Provide the [X, Y] coordinate of the cell's center where the given text is located.  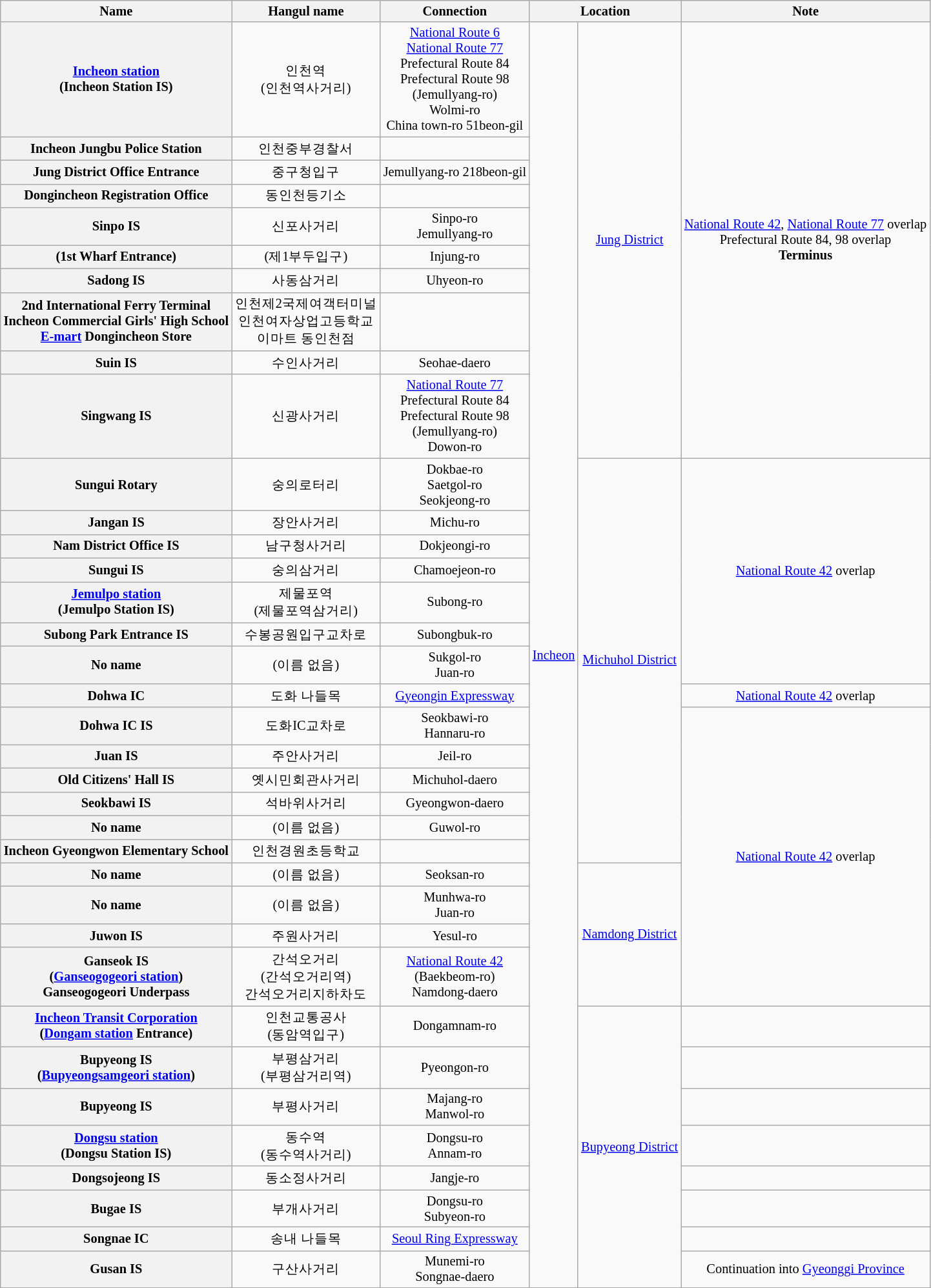
Incheon station(Incheon Station IS) [116, 79]
Jangan IS [116, 523]
수봉공원입구교차로 [306, 635]
Bupyeong IS(Bupyeongsamgeori station) [116, 1067]
중구청입구 [306, 172]
Juwon IS [116, 936]
부평사거리 [306, 1107]
남구청사거리 [306, 546]
Michu-ro [455, 523]
간석오거리(간석오거리역)간석오거리지하차도 [306, 977]
Sungui Rotary [116, 485]
Jangje-ro [455, 1178]
신광사거리 [306, 416]
Jemulpo station(Jemulpo Station IS) [116, 602]
Incheon Gyeongwon Elementary School [116, 850]
인천중부경찰서 [306, 148]
인천경원초등학교 [306, 850]
Connection [455, 11]
Michuhol-daero [455, 780]
Ganseok IS(Ganseogogeori station)Ganseogogeori Underpass [116, 977]
Jeil-ro [455, 756]
Incheon [554, 655]
장안사거리 [306, 523]
Chamoejeon-ro [455, 570]
Subongbuk-ro [455, 635]
Namdong District [629, 934]
Dokbae-roSaetgol-roSeokjeong-ro [455, 485]
Dongsu-roSubyeon-ro [455, 1209]
Location [606, 11]
Seoksan-ro [455, 875]
동소정사거리 [306, 1178]
National Route 42, National Route 77 overlapPrefectural Route 84, 98 overlapTerminus [806, 240]
Pyeongon-ro [455, 1067]
Sadong IS [116, 280]
Old Citizens' Hall IS [116, 780]
Gyeongwon-daero [455, 804]
Majang-roManwol-ro [455, 1107]
동인천등기소 [306, 196]
Incheon Transit Corporation(Dongam station Entrance) [116, 1026]
부개사거리 [306, 1209]
Munemi-roSongnae-daero [455, 1269]
Juan IS [116, 756]
인천교통공사(동암역입구) [306, 1026]
동수역(동수역사거리) [306, 1145]
Munhwa-roJuan-ro [455, 905]
주원사거리 [306, 936]
Michuhol District [629, 661]
인천역(인천역사거리) [306, 79]
Dongsu-roAnnam-ro [455, 1145]
Seohae-daero [455, 363]
주안사거리 [306, 756]
Jung District Office Entrance [116, 172]
Dongsojeong IS [116, 1178]
Dongamnam-ro [455, 1026]
도화IC교차로 [306, 726]
인천제2국제여객터미널인천여자상업고등학교이마트 동인천점 [306, 321]
송내 나들목 [306, 1239]
숭의삼거리 [306, 570]
부평삼거리(부평삼거리역) [306, 1067]
Note [806, 11]
Suin IS [116, 363]
도화 나들목 [306, 696]
석바위사거리 [306, 804]
Bupyeong IS [116, 1107]
Uhyeon-ro [455, 280]
Guwol-ro [455, 827]
숭의로터리 [306, 485]
(제1부두입구) [306, 257]
Sinpo-roJemullyang-ro [455, 226]
Jemullyang-ro 218beon-gil [455, 172]
Yesul-ro [455, 936]
Seokbawi IS [116, 804]
Gusan IS [116, 1269]
Bupyeong District [629, 1146]
Seokbawi-roHannaru-ro [455, 726]
Dokjeongi-ro [455, 546]
Songnae IC [116, 1239]
Gyeongin Expressway [455, 696]
Sinpo IS [116, 226]
Name [116, 11]
Jung District [629, 240]
(1st Wharf Entrance) [116, 257]
Hangul name [306, 11]
Sungui IS [116, 570]
Bugae IS [116, 1209]
Injung-ro [455, 257]
Subong-ro [455, 602]
Subong Park Entrance IS [116, 635]
Nam District Office IS [116, 546]
제물포역(제물포역삼거리) [306, 602]
Seoul Ring Expressway [455, 1239]
신포사거리 [306, 226]
Singwang IS [116, 416]
구산사거리 [306, 1269]
National Route 6National Route 77Prefectural Route 84Prefectural Route 98(Jemullyang-ro)Wolmi-roChina town-ro 51beon-gil [455, 79]
옛시민회관사거리 [306, 780]
Sukgol-roJuan-ro [455, 665]
2nd International Ferry TerminalIncheon Commercial Girls' High SchoolE-mart Dongincheon Store [116, 321]
Dohwa IC IS [116, 726]
Incheon Jungbu Police Station [116, 148]
사동삼거리 [306, 280]
Dongsu station(Dongsu Station IS) [116, 1145]
National Route 42(Baekbeom-ro)Namdong-daero [455, 977]
National Route 77Prefectural Route 84Prefectural Route 98(Jemullyang-ro)Dowon-ro [455, 416]
수인사거리 [306, 363]
Dohwa IC [116, 696]
Dongincheon Registration Office [116, 196]
Continuation into Gyeonggi Province [806, 1269]
